Determine the [X, Y] coordinate at the center of the cell enclosing the given text.  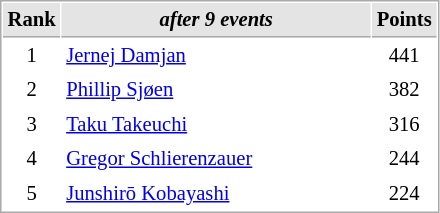
4 [32, 158]
Gregor Schlierenzauer [216, 158]
5 [32, 194]
1 [32, 56]
244 [404, 158]
3 [32, 124]
Taku Takeuchi [216, 124]
Points [404, 20]
224 [404, 194]
after 9 events [216, 20]
Phillip Sjøen [216, 90]
441 [404, 56]
316 [404, 124]
2 [32, 90]
Jernej Damjan [216, 56]
Rank [32, 20]
382 [404, 90]
Junshirō Kobayashi [216, 194]
